Extract the [X, Y] coordinate from the center of the cell holding the provided text.  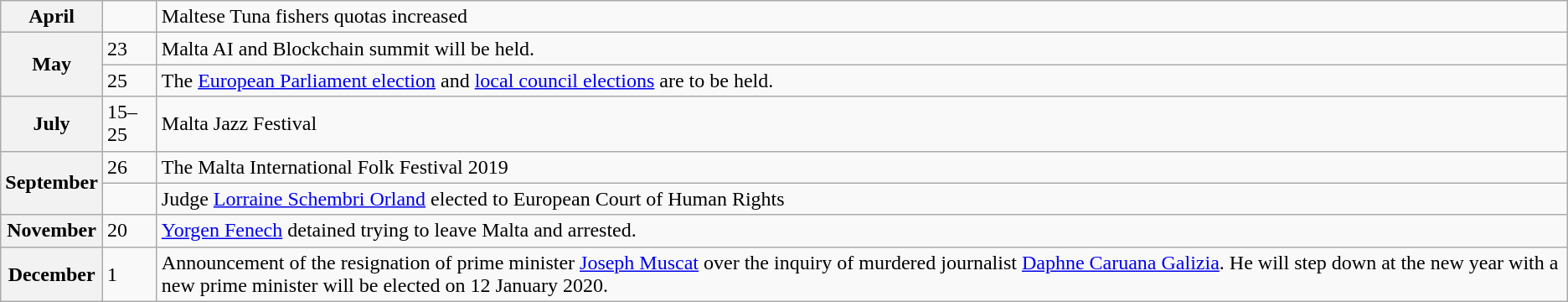
Malta Jazz Festival [862, 124]
May [52, 65]
Maltese Tuna fishers quotas increased [862, 17]
20 [129, 231]
26 [129, 167]
December [52, 273]
The Malta International Folk Festival 2019 [862, 167]
November [52, 231]
September [52, 183]
Yorgen Fenech detained trying to leave Malta and arrested. [862, 231]
April [52, 17]
Judge Lorraine Schembri Orland elected to European Court of Human Rights [862, 199]
Malta AI and Blockchain summit will be held. [862, 49]
15–25 [129, 124]
The European Parliament election and local council elections are to be held. [862, 81]
25 [129, 81]
July [52, 124]
1 [129, 273]
23 [129, 49]
